Determine the (X, Y) coordinate at the center of the cell enclosing the given text.  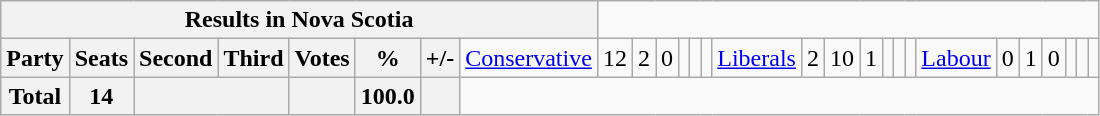
Conservative (529, 58)
100.0 (388, 96)
Third (254, 58)
Party (35, 58)
+/- (440, 58)
10 (842, 58)
Seats (101, 58)
Liberals (757, 58)
Votes (322, 58)
Second (176, 58)
12 (614, 58)
Total (35, 96)
% (388, 58)
Results in Nova Scotia (300, 20)
Labour (956, 58)
14 (101, 96)
